Detect which cell encompasses the target text, then output its [X, Y] center coordinate. 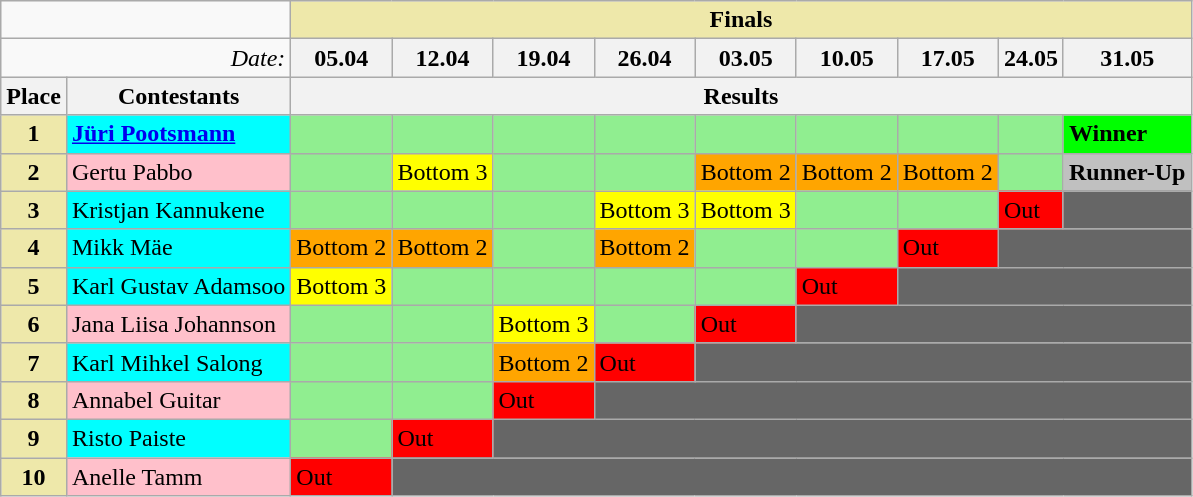
Contestants [178, 96]
5 [34, 286]
Runner-Up [1127, 172]
Place [34, 96]
Risto Paiste [178, 438]
26.04 [644, 58]
Winner [1127, 134]
Results [741, 96]
Jüri Pootsmann [178, 134]
1 [34, 134]
Jana Liisa Johannson [178, 324]
19.04 [544, 58]
31.05 [1127, 58]
Kristjan Kannukene [178, 210]
17.05 [948, 58]
8 [34, 400]
24.05 [1030, 58]
6 [34, 324]
Annabel Guitar [178, 400]
Karl Gustav Adamsoo [178, 286]
Anelle Tamm [178, 477]
10.05 [846, 58]
7 [34, 362]
05.04 [342, 58]
Finals [741, 20]
Gertu Pabbo [178, 172]
2 [34, 172]
4 [34, 248]
Date: [146, 58]
Karl Mihkel Salong [178, 362]
9 [34, 438]
10 [34, 477]
12.04 [442, 58]
3 [34, 210]
Mikk Mäe [178, 248]
03.05 [746, 58]
